Return the [x, y] coordinate for the center point of the cell that contains the specified text.  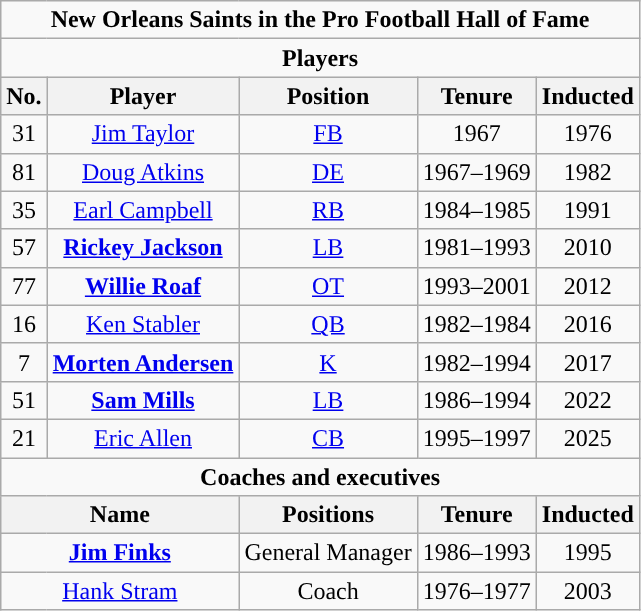
Earl Campbell [143, 210]
Willie Roaf [143, 286]
New Orleans Saints in the Pro Football Hall of Fame [320, 20]
Jim Taylor [143, 134]
CB [328, 438]
2003 [588, 591]
Hank Stram [120, 591]
1986–1994 [476, 400]
1995 [588, 553]
2017 [588, 362]
Name [120, 515]
1976–1977 [476, 591]
Rickey Jackson [143, 248]
81 [24, 172]
2012 [588, 286]
35 [24, 210]
2025 [588, 438]
No. [24, 96]
57 [24, 248]
1993–2001 [476, 286]
16 [24, 324]
RB [328, 210]
OT [328, 286]
1995–1997 [476, 438]
Coaches and executives [320, 477]
1982 [588, 172]
2022 [588, 400]
Morten Andersen [143, 362]
Players [320, 58]
1967 [476, 134]
Positions [328, 515]
1984–1985 [476, 210]
1982–1984 [476, 324]
FB [328, 134]
Position [328, 96]
QB [328, 324]
2016 [588, 324]
DE [328, 172]
21 [24, 438]
Doug Atkins [143, 172]
51 [24, 400]
General Manager [328, 553]
2010 [588, 248]
31 [24, 134]
77 [24, 286]
1982–1994 [476, 362]
7 [24, 362]
Coach [328, 591]
1967–1969 [476, 172]
Sam Mills [143, 400]
Jim Finks [120, 553]
1976 [588, 134]
Ken Stabler [143, 324]
Eric Allen [143, 438]
1986–1993 [476, 553]
K [328, 362]
1991 [588, 210]
1981–1993 [476, 248]
Player [143, 96]
